Provide the (x, y) coordinate of the cell's center where the given text is located.  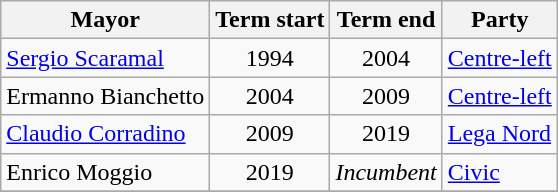
Incumbent (386, 172)
Claudio Corradino (106, 134)
Lega Nord (500, 134)
Enrico Moggio (106, 172)
Term end (386, 20)
1994 (270, 58)
Sergio Scaramal (106, 58)
Civic (500, 172)
Ermanno Bianchetto (106, 96)
Party (500, 20)
Mayor (106, 20)
Term start (270, 20)
